For the text-containing cell, return its midpoint in (x, y) coordinate format. 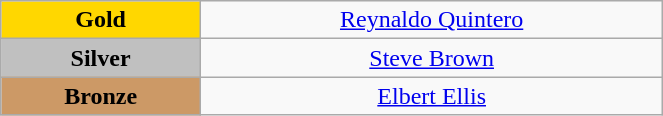
Gold (101, 20)
Silver (101, 58)
Elbert Ellis (431, 96)
Bronze (101, 96)
Reynaldo Quintero (431, 20)
Steve Brown (431, 58)
